From the cell containing the given text, extract its center point as (x, y) coordinate. 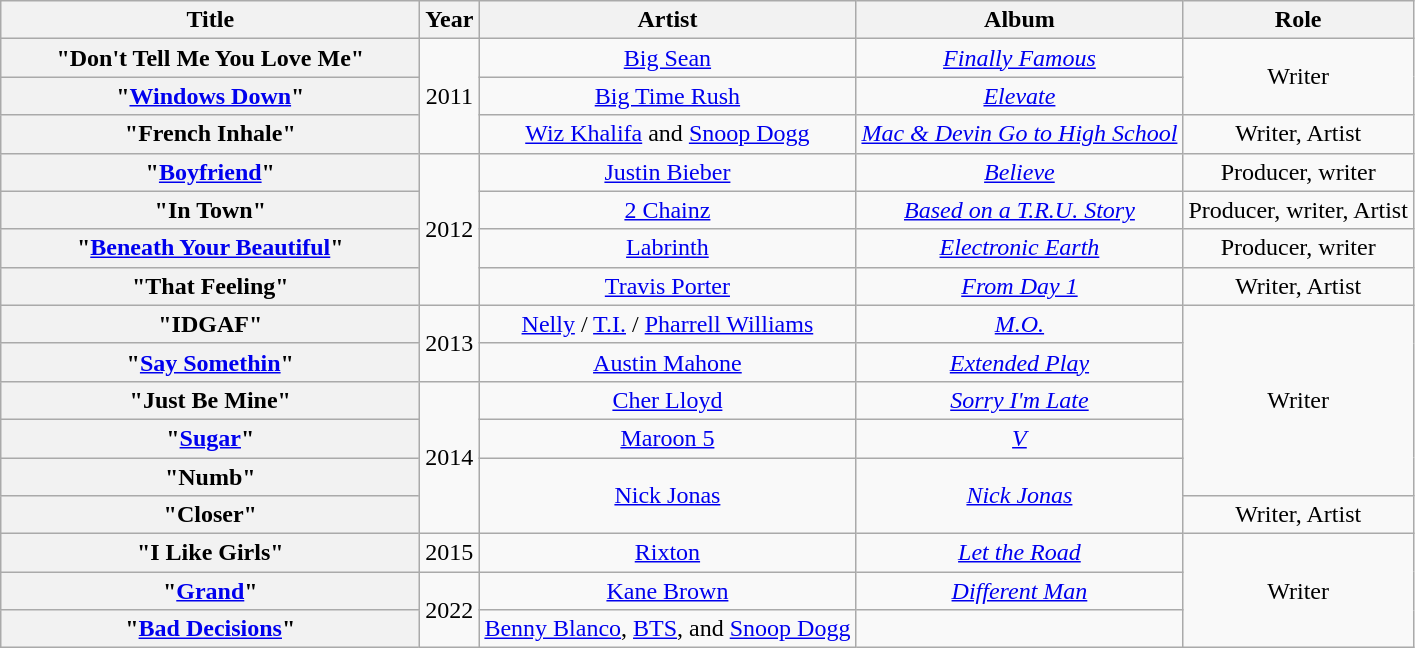
Kane Brown (668, 591)
2 Chainz (668, 210)
"That Feeling" (210, 286)
2022 (450, 610)
"Numb" (210, 477)
Believe (1020, 172)
Wiz Khalifa and Snoop Dogg (668, 134)
Maroon 5 (668, 438)
"Bad Decisions" (210, 629)
"Closer" (210, 515)
V (1020, 438)
M.O. (1020, 324)
Year (450, 20)
"Grand" (210, 591)
Electronic Earth (1020, 248)
Title (210, 20)
Elevate (1020, 96)
"Boyfriend" (210, 172)
Album (1020, 20)
"I Like Girls" (210, 553)
"Beneath Your Beautiful" (210, 248)
Extended Play (1020, 362)
"In Town" (210, 210)
Based on a T.R.U. Story (1020, 210)
Role (1298, 20)
Austin Mahone (668, 362)
Big Time Rush (668, 96)
Benny Blanco, BTS, and Snoop Dogg (668, 629)
Cher Lloyd (668, 400)
From Day 1 (1020, 286)
Different Man (1020, 591)
2012 (450, 229)
"French Inhale" (210, 134)
Nelly / T.I. / Pharrell Williams (668, 324)
Finally Famous (1020, 58)
2011 (450, 96)
Big Sean (668, 58)
"Windows Down" (210, 96)
2015 (450, 553)
Let the Road (1020, 553)
Travis Porter (668, 286)
Mac & Devin Go to High School (1020, 134)
Sorry I'm Late (1020, 400)
"IDGAF" (210, 324)
"Say Somethin" (210, 362)
Producer, writer, Artist (1298, 210)
2013 (450, 343)
"Sugar" (210, 438)
2014 (450, 457)
Rixton (668, 553)
Artist (668, 20)
"Just Be Mine" (210, 400)
Labrinth (668, 248)
Justin Bieber (668, 172)
"Don't Tell Me You Love Me" (210, 58)
